Pinpoint the cell where the given text exists, returning its (x, y) midpoint coordinate. 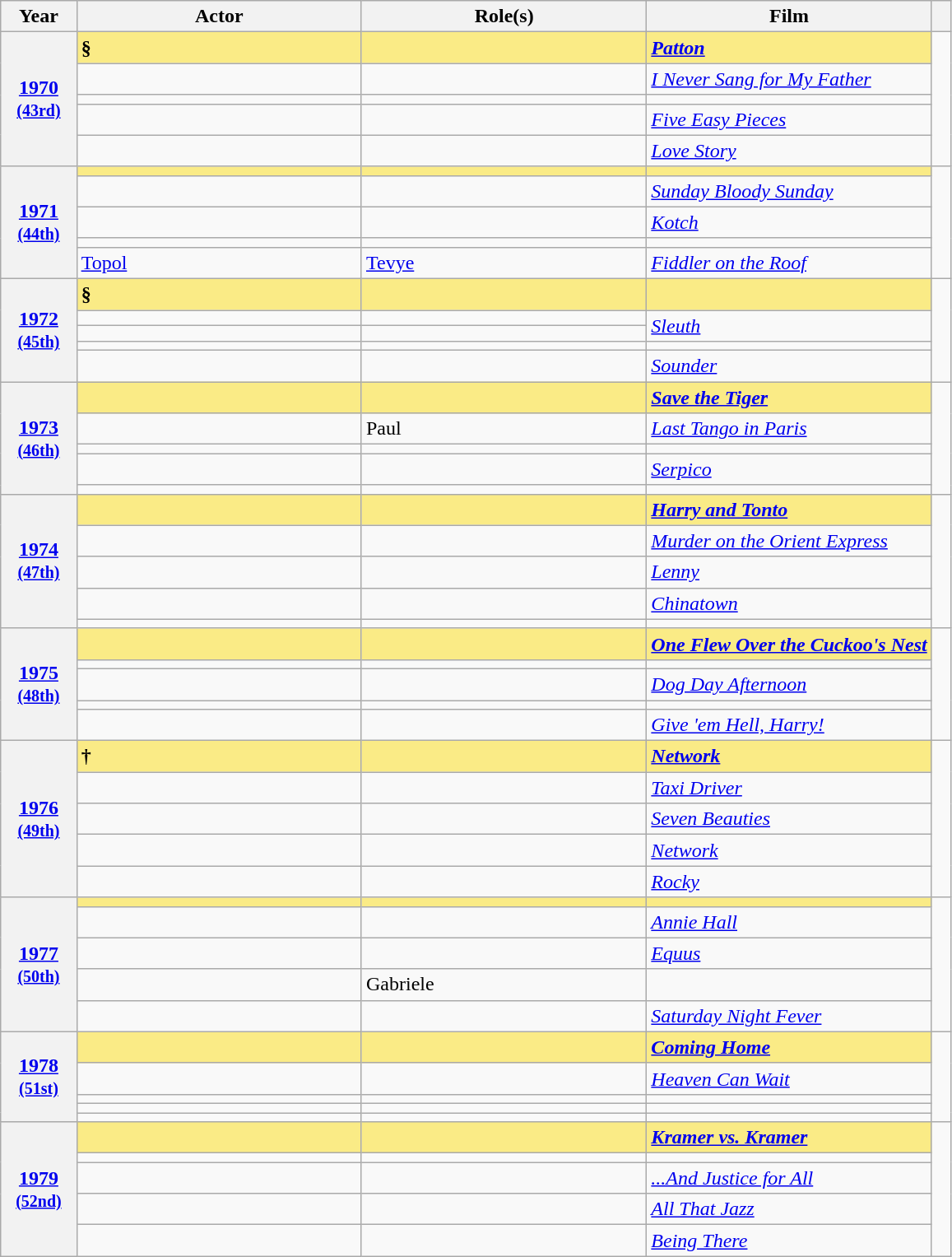
Annie Hall (789, 922)
All That Jazz (789, 1209)
Taxi Driver (789, 788)
Dog Day Afternoon (789, 684)
1977 (50th) (39, 965)
1971 (44th) (39, 222)
Being There (789, 1241)
Kotch (789, 222)
Serpico (789, 469)
Film (789, 16)
1970 (43rd) (39, 99)
1978 (51st) (39, 1077)
Sleuth (789, 325)
1975 (48th) (39, 684)
Heaven Can Wait (789, 1078)
Sunday Bloody Sunday (789, 191)
Last Tango in Paris (789, 429)
Five Easy Pieces (789, 119)
Role(s) (504, 16)
One Flew Over the Cuckoo's Nest (789, 644)
Chinatown (789, 603)
Murder on the Orient Express (789, 541)
Lenny (789, 572)
Seven Beauties (789, 819)
Paul (504, 429)
Tevye (504, 263)
Give 'em Hell, Harry! (789, 725)
Rocky (789, 882)
1979 (52nd) (39, 1189)
Sounder (789, 366)
1974 (47th) (39, 561)
Harry and Tonto (789, 510)
Kramer vs. Kramer (789, 1138)
I Never Sang for My Father (789, 79)
Fiddler on the Roof (789, 263)
Topol (219, 263)
Love Story (789, 151)
Coming Home (789, 1047)
1972 (45th) (39, 329)
Actor (219, 16)
Patton (789, 48)
Equus (789, 953)
Year (39, 16)
1973 (46th) (39, 438)
...And Justice for All (789, 1178)
† (219, 757)
1976 (49th) (39, 819)
Save the Tiger (789, 398)
Saturday Night Fever (789, 1016)
Gabriele (504, 985)
